Locate the cell with the specified text and output its (x, y) center coordinate. 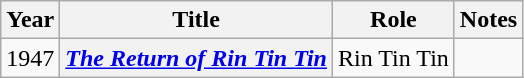
Notes (488, 20)
Year (30, 20)
Title (196, 20)
1947 (30, 58)
The Return of Rin Tin Tin (196, 58)
Role (393, 20)
Rin Tin Tin (393, 58)
